For the text-containing cell, return its midpoint in [x, y] coordinate format. 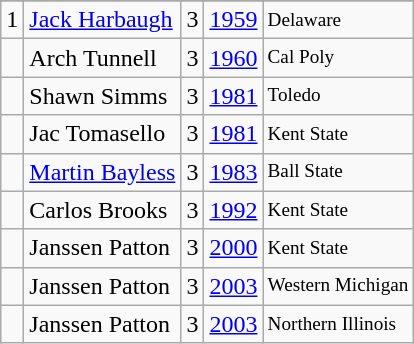
Cal Poly [338, 58]
1992 [234, 210]
1983 [234, 172]
Western Michigan [338, 286]
1959 [234, 20]
Shawn Simms [102, 96]
Martin Bayless [102, 172]
2000 [234, 248]
Toledo [338, 96]
Ball State [338, 172]
Carlos Brooks [102, 210]
1 [12, 20]
Jack Harbaugh [102, 20]
Arch Tunnell [102, 58]
Northern Illinois [338, 324]
1960 [234, 58]
Jac Tomasello [102, 134]
Delaware [338, 20]
